For the text-containing cell, return its midpoint in [X, Y] coordinate format. 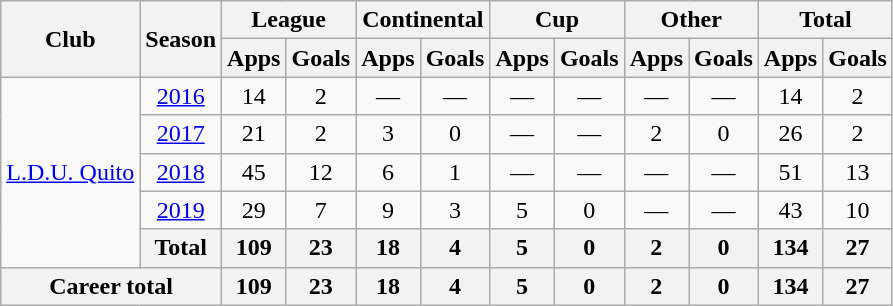
L.D.U. Quito [70, 172]
13 [858, 172]
51 [790, 172]
6 [388, 172]
Other [691, 20]
2016 [181, 96]
43 [790, 210]
2019 [181, 210]
21 [254, 134]
League [289, 20]
29 [254, 210]
Career total [112, 286]
Club [70, 39]
Season [181, 39]
Continental [423, 20]
7 [321, 210]
12 [321, 172]
2017 [181, 134]
26 [790, 134]
2018 [181, 172]
9 [388, 210]
10 [858, 210]
Cup [557, 20]
1 [455, 172]
45 [254, 172]
